For the text-containing cell, return its midpoint in (x, y) coordinate format. 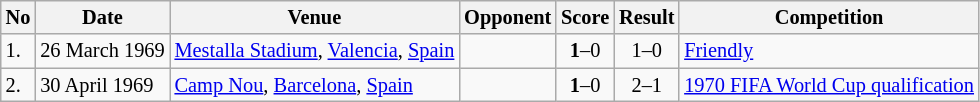
Date (102, 17)
2–1 (646, 85)
1. (18, 51)
Friendly (829, 51)
Mestalla Stadium, Valencia, Spain (315, 51)
Camp Nou, Barcelona, Spain (315, 85)
Result (646, 17)
26 March 1969 (102, 51)
No (18, 17)
30 April 1969 (102, 85)
1970 FIFA World Cup qualification (829, 85)
Competition (829, 17)
Venue (315, 17)
2. (18, 85)
Score (585, 17)
Opponent (508, 17)
